Extract the (X, Y) coordinate from the center of the cell holding the provided text.  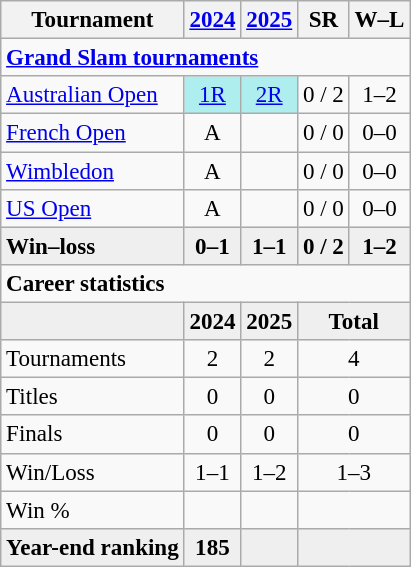
US Open (92, 209)
Win % (92, 510)
Wimbledon (92, 171)
Career statistics (206, 284)
SR (324, 20)
185 (212, 548)
French Open (92, 133)
Finals (92, 435)
Win–loss (92, 246)
Total (354, 322)
Australian Open (92, 95)
W–L (380, 20)
2R (270, 95)
Grand Slam tournaments (206, 58)
Tournament (92, 20)
4 (354, 359)
Win/Loss (92, 472)
1–3 (354, 472)
1R (212, 95)
0–1 (212, 246)
Tournaments (92, 359)
Titles (92, 397)
Year-end ranking (92, 548)
